Identify which cell holds the provided text, then report its [x, y] central coordinate. 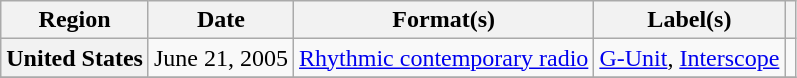
June 21, 2005 [220, 58]
G-Unit, Interscope [690, 58]
Format(s) [444, 20]
Label(s) [690, 20]
Date [220, 20]
United States [75, 58]
Rhythmic contemporary radio [444, 58]
Region [75, 20]
